For the text-containing cell, return its midpoint in (x, y) coordinate format. 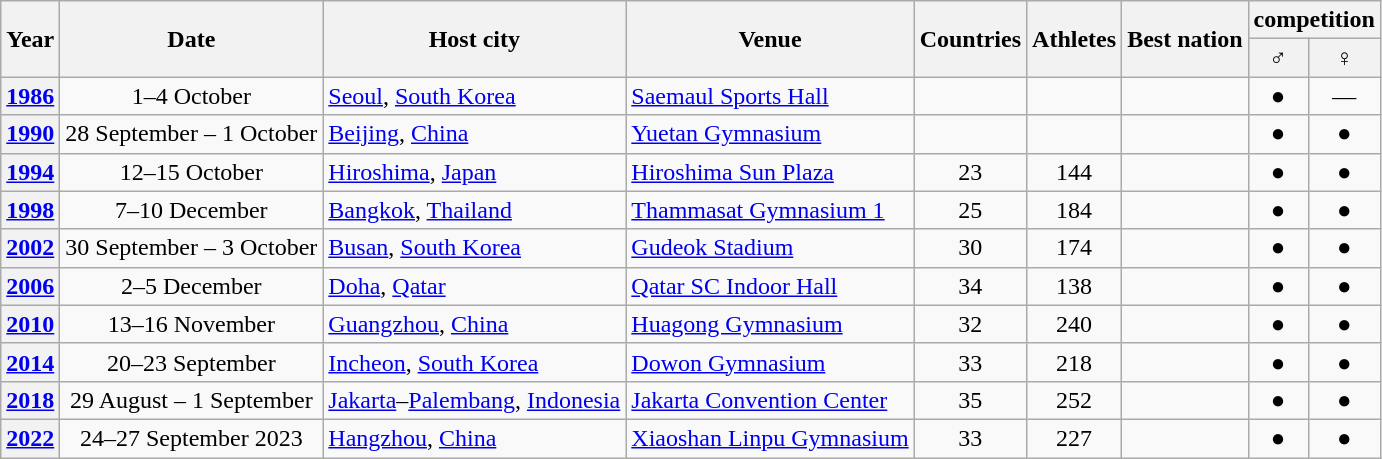
1990 (30, 134)
— (1344, 96)
218 (1074, 362)
Thammasat Gymnasium 1 (770, 210)
competition (1314, 20)
Dowon Gymnasium (770, 362)
♂ (1278, 58)
138 (1074, 286)
Xiaoshan Linpu Gymnasium (770, 438)
Host city (474, 39)
25 (970, 210)
Seoul, South Korea (474, 96)
Gudeok Stadium (770, 248)
2002 (30, 248)
29 August – 1 September (192, 400)
227 (1074, 438)
Qatar SC Indoor Hall (770, 286)
♀ (1344, 58)
23 (970, 172)
Beijing, China (474, 134)
32 (970, 324)
Jakarta–Palembang, Indonesia (474, 400)
1994 (30, 172)
7–10 December (192, 210)
34 (970, 286)
144 (1074, 172)
2022 (30, 438)
184 (1074, 210)
Venue (770, 39)
Hiroshima Sun Plaza (770, 172)
Countries (970, 39)
13–16 November (192, 324)
Yuetan Gymnasium (770, 134)
12–15 October (192, 172)
2018 (30, 400)
30 September – 3 October (192, 248)
28 September – 1 October (192, 134)
2014 (30, 362)
1998 (30, 210)
30 (970, 248)
1986 (30, 96)
Jakarta Convention Center (770, 400)
2006 (30, 286)
2–5 December (192, 286)
174 (1074, 248)
Busan, South Korea (474, 248)
252 (1074, 400)
Athletes (1074, 39)
24–27 September 2023 (192, 438)
1–4 October (192, 96)
Huagong Gymnasium (770, 324)
Bangkok, Thailand (474, 210)
Year (30, 39)
Doha, Qatar (474, 286)
Saemaul Sports Hall (770, 96)
Hiroshima, Japan (474, 172)
Best nation (1185, 39)
20–23 September (192, 362)
Hangzhou, China (474, 438)
2010 (30, 324)
Incheon, South Korea (474, 362)
Guangzhou, China (474, 324)
Date (192, 39)
35 (970, 400)
240 (1074, 324)
